Output the [x, y] coordinate of the center of the cell containing the given text.  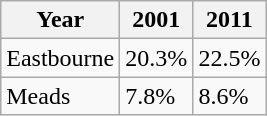
2011 [230, 20]
2001 [156, 20]
7.8% [156, 96]
Year [60, 20]
22.5% [230, 58]
20.3% [156, 58]
Eastbourne [60, 58]
Meads [60, 96]
8.6% [230, 96]
